Identify which cell holds the provided text, then report its [x, y] central coordinate. 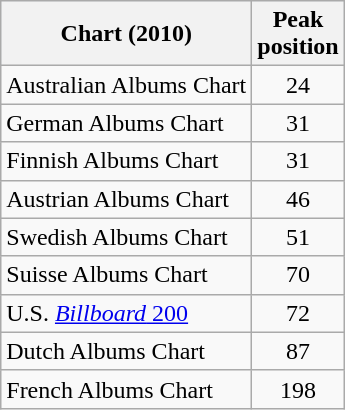
51 [298, 237]
Swedish Albums Chart [126, 237]
46 [298, 199]
Australian Albums Chart [126, 85]
87 [298, 351]
Finnish Albums Chart [126, 161]
72 [298, 313]
Suisse Albums Chart [126, 275]
Austrian Albums Chart [126, 199]
Chart (2010) [126, 34]
24 [298, 85]
German Albums Chart [126, 123]
Peakposition [298, 34]
198 [298, 389]
70 [298, 275]
French Albums Chart [126, 389]
U.S. Billboard 200 [126, 313]
Dutch Albums Chart [126, 351]
